For the text-containing cell, return its midpoint in [x, y] coordinate format. 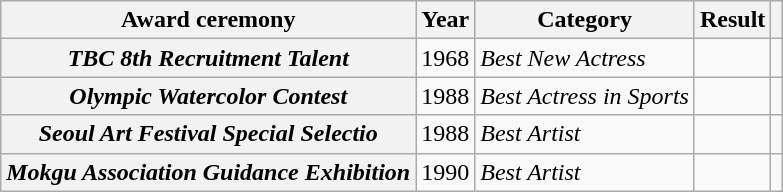
Category [585, 20]
Year [446, 20]
Olympic Watercolor Contest [208, 96]
Award ceremony [208, 20]
Seoul Art Festival Special Selectio [208, 134]
Mokgu Association Guidance Exhibition [208, 172]
Best Actress in Sports [585, 96]
Best New Actress [585, 58]
1990 [446, 172]
TBC 8th Recruitment Talent [208, 58]
Result [732, 20]
1968 [446, 58]
